Provide the (X, Y) coordinate of the cell's center where the given text is located.  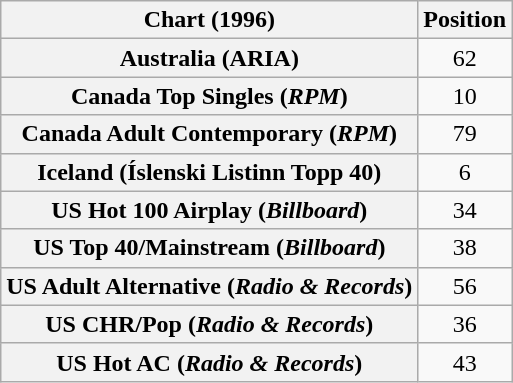
US Adult Alternative (Radio & Records) (210, 286)
34 (465, 210)
US Hot 100 Airplay (Billboard) (210, 210)
36 (465, 324)
62 (465, 58)
43 (465, 362)
Canada Top Singles (RPM) (210, 96)
US Hot AC (Radio & Records) (210, 362)
6 (465, 172)
Chart (1996) (210, 20)
Iceland (Íslenski Listinn Topp 40) (210, 172)
Australia (ARIA) (210, 58)
US Top 40/Mainstream (Billboard) (210, 248)
56 (465, 286)
10 (465, 96)
Position (465, 20)
79 (465, 134)
38 (465, 248)
US CHR/Pop (Radio & Records) (210, 324)
Canada Adult Contemporary (RPM) (210, 134)
